Return the (x, y) coordinate for the center point of the cell that contains the specified text.  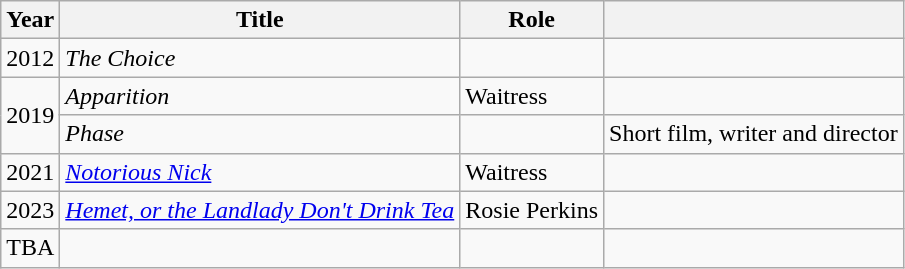
Notorious Nick (260, 172)
Role (532, 20)
The Choice (260, 58)
Phase (260, 134)
2023 (30, 210)
TBA (30, 248)
2019 (30, 115)
Title (260, 20)
2021 (30, 172)
Apparition (260, 96)
Short film, writer and director (754, 134)
Hemet, or the Landlady Don't Drink Tea (260, 210)
Rosie Perkins (532, 210)
2012 (30, 58)
Year (30, 20)
